For the text-containing cell, return its midpoint in [x, y] coordinate format. 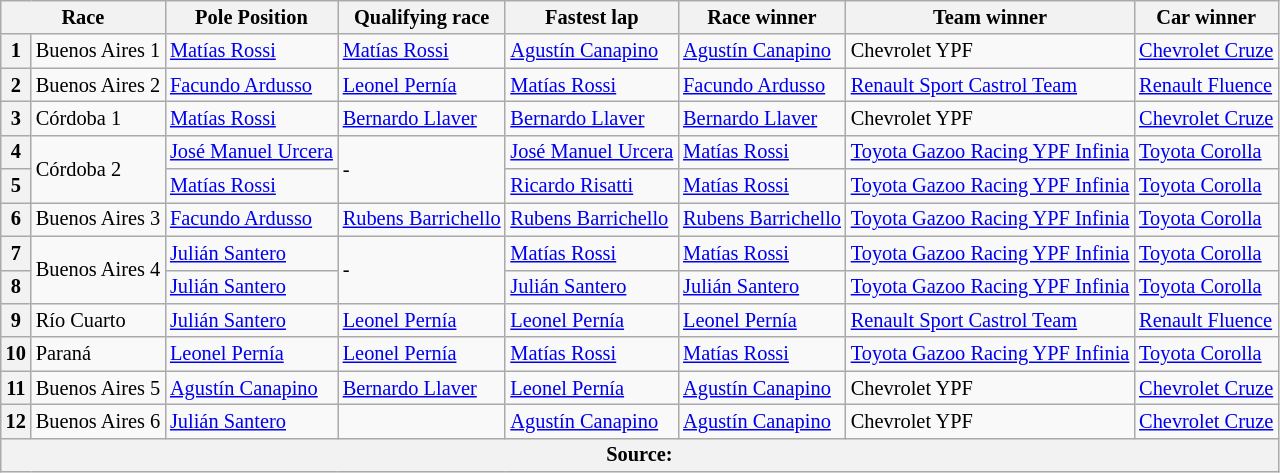
9 [16, 320]
Córdoba 1 [98, 118]
Buenos Aires 3 [98, 219]
7 [16, 253]
Buenos Aires 1 [98, 51]
Buenos Aires 6 [98, 421]
Paraná [98, 354]
4 [16, 152]
3 [16, 118]
Car winner [1206, 17]
Ricardo Risatti [592, 186]
10 [16, 354]
2 [16, 85]
8 [16, 287]
Race winner [762, 17]
Buenos Aires 2 [98, 85]
Qualifying race [422, 17]
Source: [640, 455]
5 [16, 186]
6 [16, 219]
Race [83, 17]
Río Cuarto [98, 320]
11 [16, 388]
1 [16, 51]
Pole Position [252, 17]
Fastest lap [592, 17]
12 [16, 421]
Córdoba 2 [98, 168]
Buenos Aires 4 [98, 270]
Buenos Aires 5 [98, 388]
Team winner [990, 17]
